Pinpoint the cell where the given text exists, returning its [X, Y] midpoint coordinate. 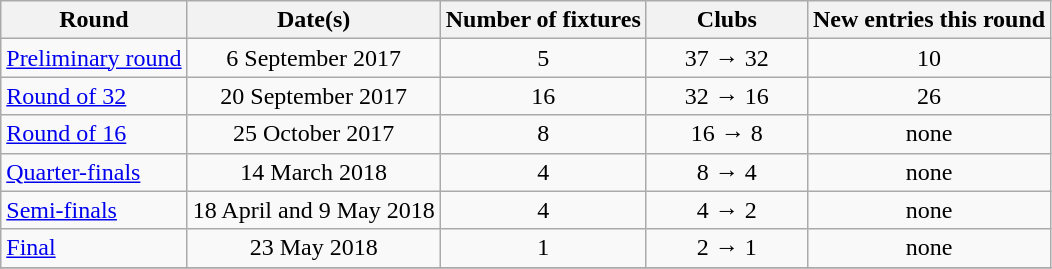
1 [543, 248]
5 [543, 58]
Round of 16 [94, 134]
14 March 2018 [314, 172]
Round of 32 [94, 96]
Quarter-finals [94, 172]
26 [928, 96]
New entries this round [928, 20]
25 October 2017 [314, 134]
8 → 4 [726, 172]
20 September 2017 [314, 96]
4 → 2 [726, 210]
Preliminary round [94, 58]
16 → 8 [726, 134]
Clubs [726, 20]
6 September 2017 [314, 58]
Date(s) [314, 20]
10 [928, 58]
8 [543, 134]
32 → 16 [726, 96]
23 May 2018 [314, 248]
18 April and 9 May 2018 [314, 210]
Number of fixtures [543, 20]
2 → 1 [726, 248]
Round [94, 20]
16 [543, 96]
Final [94, 248]
37 → 32 [726, 58]
Semi-finals [94, 210]
